Search for the cell housing the specified text and yield its (x, y) center coordinate. 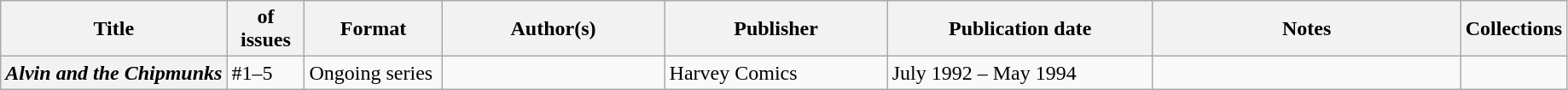
Notes (1307, 29)
Harvey Comics (776, 73)
Title (114, 29)
Ongoing series (374, 73)
Publisher (776, 29)
Format (374, 29)
of issues (266, 29)
#1–5 (266, 73)
Author(s) (553, 29)
July 1992 – May 1994 (1020, 73)
Alvin and the Chipmunks (114, 73)
Collections (1513, 29)
Publication date (1020, 29)
